Return (X, Y) of the center of cell containing provided text 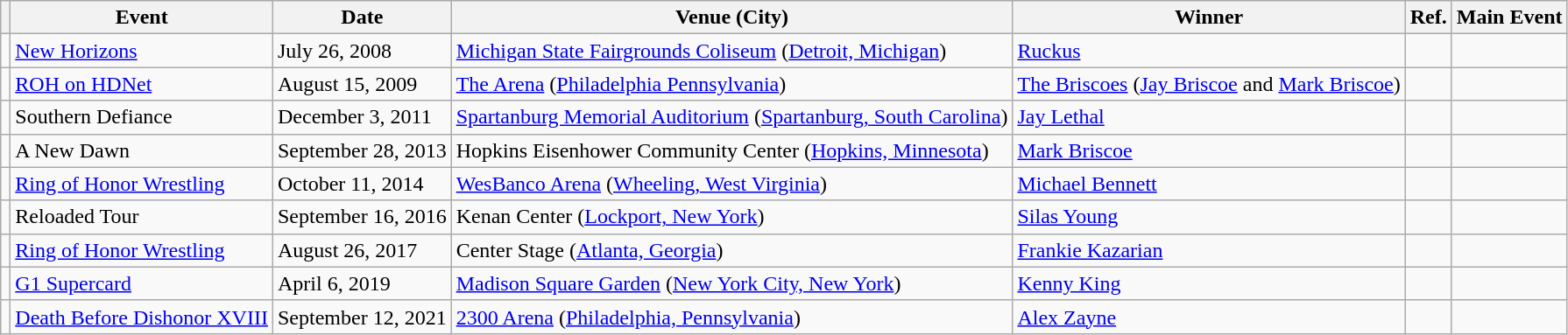
The Arena (Philadelphia Pennsylvania) (732, 84)
Ref. (1428, 17)
August 15, 2009 (362, 84)
Winner (1209, 17)
ROH on HDNet (142, 84)
Southern Defiance (142, 117)
October 11, 2014 (362, 184)
Center Stage (Atlanta, Georgia) (732, 250)
Event (142, 17)
Michigan State Fairgrounds Coliseum (Detroit, Michigan) (732, 51)
Madison Square Garden (New York City, New York) (732, 283)
Michael Bennett (1209, 184)
August 26, 2017 (362, 250)
Frankie Kazarian (1209, 250)
Hopkins Eisenhower Community Center (Hopkins, Minnesota) (732, 150)
Date (362, 17)
December 3, 2011 (362, 117)
Alex Zayne (1209, 317)
2300 Arena (Philadelphia, Pennsylvania) (732, 317)
Jay Lethal (1209, 117)
Kenny King (1209, 283)
Mark Briscoe (1209, 150)
G1 Supercard (142, 283)
September 28, 2013 (362, 150)
Main Event (1509, 17)
Ruckus (1209, 51)
WesBanco Arena (Wheeling, West Virginia) (732, 184)
September 16, 2016 (362, 217)
A New Dawn (142, 150)
Venue (City) (732, 17)
Silas Young (1209, 217)
The Briscoes (Jay Briscoe and Mark Briscoe) (1209, 84)
September 12, 2021 (362, 317)
Reloaded Tour (142, 217)
Spartanburg Memorial Auditorium (Spartanburg, South Carolina) (732, 117)
New Horizons (142, 51)
Death Before Dishonor XVIII (142, 317)
Kenan Center (Lockport, New York) (732, 217)
July 26, 2008 (362, 51)
April 6, 2019 (362, 283)
